Output the (x, y) coordinate of the center of the cell containing the given text.  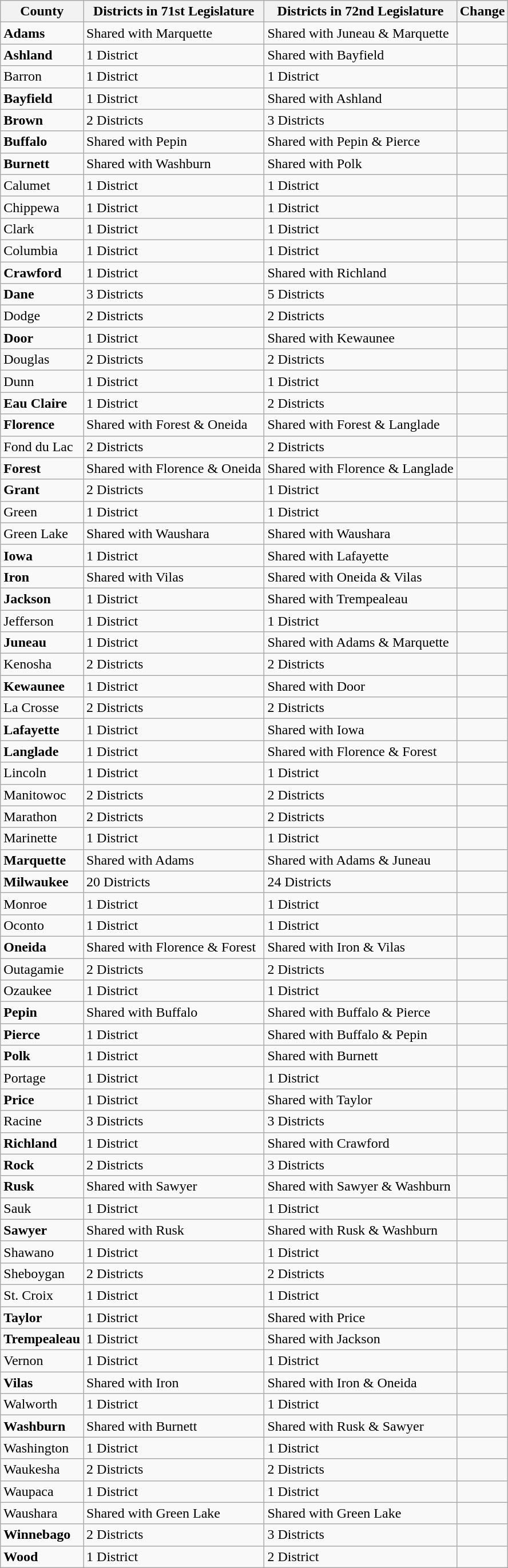
Pierce (42, 1034)
Douglas (42, 360)
Shared with Washburn (174, 164)
Waushara (42, 1513)
Portage (42, 1078)
Florence (42, 425)
Green Lake (42, 534)
Calumet (42, 185)
2 District (360, 1557)
Shared with Kewaunee (360, 338)
Dane (42, 295)
Monroe (42, 904)
Lafayette (42, 730)
Bayfield (42, 98)
Racine (42, 1121)
Jefferson (42, 620)
Door (42, 338)
Barron (42, 77)
Walworth (42, 1404)
Shared with Price (360, 1317)
Ozaukee (42, 991)
Kenosha (42, 664)
Kewaunee (42, 686)
Shared with Bayfield (360, 55)
Clark (42, 229)
Districts in 72nd Legislature (360, 11)
Shared with Marquette (174, 33)
Districts in 71st Legislature (174, 11)
Oneida (42, 947)
Shared with Rusk (174, 1230)
Grant (42, 490)
Shared with Buffalo & Pepin (360, 1034)
Iowa (42, 555)
Washburn (42, 1426)
Shared with Jackson (360, 1339)
Shared with Rusk & Sawyer (360, 1426)
Langlade (42, 751)
Shared with Iron (174, 1383)
Marinette (42, 838)
Shared with Iowa (360, 730)
Trempealeau (42, 1339)
Vilas (42, 1383)
Shared with Adams & Marquette (360, 643)
Richland (42, 1143)
Shawano (42, 1252)
Lincoln (42, 773)
Iron (42, 577)
Rusk (42, 1187)
Buffalo (42, 142)
Brown (42, 120)
Washington (42, 1448)
Columbia (42, 250)
Rock (42, 1165)
Shared with Iron & Vilas (360, 947)
Shared with Crawford (360, 1143)
Wood (42, 1557)
Pepin (42, 1013)
Fond du Lac (42, 447)
Shared with Sawyer (174, 1187)
Change (482, 11)
County (42, 11)
Waukesha (42, 1470)
Shared with Forest & Oneida (174, 425)
Sheboygan (42, 1273)
Shared with Polk (360, 164)
Ashland (42, 55)
Shared with Sawyer & Washburn (360, 1187)
Shared with Juneau & Marquette (360, 33)
Shared with Adams (174, 860)
Shared with Iron & Oneida (360, 1383)
Shared with Pepin (174, 142)
Taylor (42, 1317)
Shared with Lafayette (360, 555)
Marathon (42, 817)
Winnebago (42, 1535)
Shared with Buffalo & Pierce (360, 1013)
Shared with Adams & Juneau (360, 860)
La Crosse (42, 708)
Dodge (42, 316)
Shared with Ashland (360, 98)
Crawford (42, 273)
Shared with Forest & Langlade (360, 425)
Shared with Rusk & Washburn (360, 1230)
Manitowoc (42, 795)
Oconto (42, 925)
St. Croix (42, 1295)
Sawyer (42, 1230)
Shared with Oneida & Vilas (360, 577)
Burnett (42, 164)
Milwaukee (42, 882)
Sauk (42, 1208)
Juneau (42, 643)
Shared with Taylor (360, 1100)
Eau Claire (42, 403)
Dunn (42, 381)
Shared with Florence & Langlade (360, 468)
5 Districts (360, 295)
Chippewa (42, 207)
Shared with Door (360, 686)
Shared with Buffalo (174, 1013)
Outagamie (42, 969)
Shared with Florence & Oneida (174, 468)
Shared with Richland (360, 273)
Vernon (42, 1361)
Polk (42, 1056)
Green (42, 512)
Jackson (42, 599)
24 Districts (360, 882)
Shared with Pepin & Pierce (360, 142)
Price (42, 1100)
Adams (42, 33)
Shared with Trempealeau (360, 599)
Waupaca (42, 1491)
Forest (42, 468)
Shared with Vilas (174, 577)
20 Districts (174, 882)
Marquette (42, 860)
